Extract the (x, y) coordinate from the center of the cell holding the provided text.  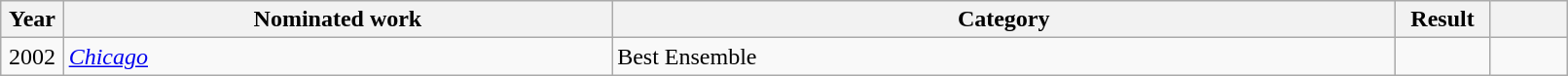
Nominated work (338, 19)
Best Ensemble (1004, 57)
Chicago (338, 57)
Category (1004, 19)
Result (1442, 19)
Year (32, 19)
2002 (32, 57)
